Pinpoint the cell where the given text exists, returning its [X, Y] midpoint coordinate. 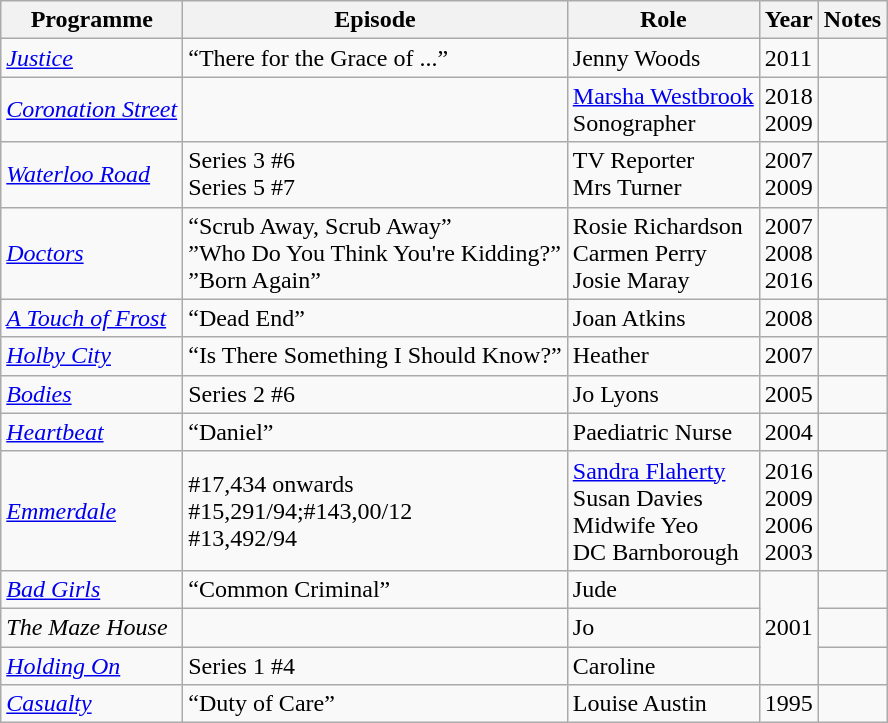
Episode [376, 20]
#17,434 onwards#15,291/94;#143,00/12#13,492/94 [376, 510]
1995 [788, 704]
Paediatric Nurse [663, 432]
Justice [92, 58]
Heather [663, 356]
Emmerdale [92, 510]
Holby City [92, 356]
Role [663, 20]
Jude [663, 589]
Series 3 #6Series 5 #7 [376, 174]
Jo [663, 627]
A Touch of Frost [92, 318]
“There for the Grace of ...” [376, 58]
Joan Atkins [663, 318]
2005 [788, 394]
20182009 [788, 110]
Year [788, 20]
20072009 [788, 174]
Notes [852, 20]
200720082016 [788, 253]
2016200920062003 [788, 510]
Heartbeat [92, 432]
Programme [92, 20]
“Scrub Away, Scrub Away””Who Do You Think You're Kidding?””Born Again” [376, 253]
2008 [788, 318]
Rosie RichardsonCarmen PerryJosie Maray [663, 253]
Marsha WestbrookSonographer [663, 110]
TV ReporterMrs Turner [663, 174]
Caroline [663, 665]
Jo Lyons [663, 394]
Doctors [92, 253]
2007 [788, 356]
Series 2 #6 [376, 394]
Waterloo Road [92, 174]
2001 [788, 627]
Sandra FlahertySusan DaviesMidwife YeoDC Barnborough [663, 510]
2011 [788, 58]
Series 1 #4 [376, 665]
Holding On [92, 665]
Coronation Street [92, 110]
Louise Austin [663, 704]
2004 [788, 432]
Jenny Woods [663, 58]
Bodies [92, 394]
The Maze House [92, 627]
“Daniel” [376, 432]
“Is There Something I Should Know?” [376, 356]
Casualty [92, 704]
Bad Girls [92, 589]
“Duty of Care” [376, 704]
“Dead End” [376, 318]
“Common Criminal” [376, 589]
